Capture the cell that displays the provided text and extract its [x, y] central coordinate. 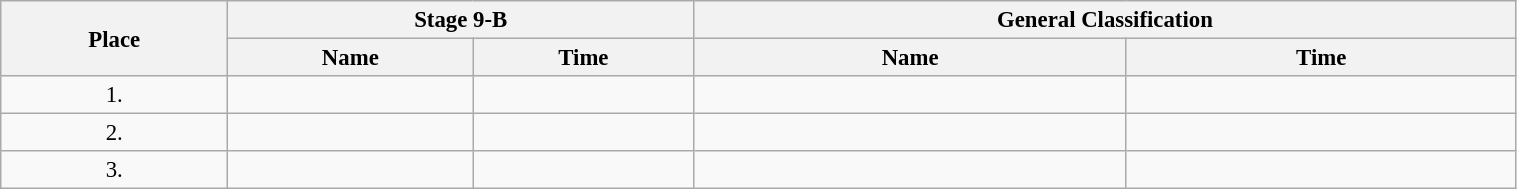
Place [114, 38]
Stage 9-B [461, 20]
2. [114, 133]
3. [114, 170]
1. [114, 95]
General Classification [1105, 20]
